Return (x, y) of the center of cell containing provided text 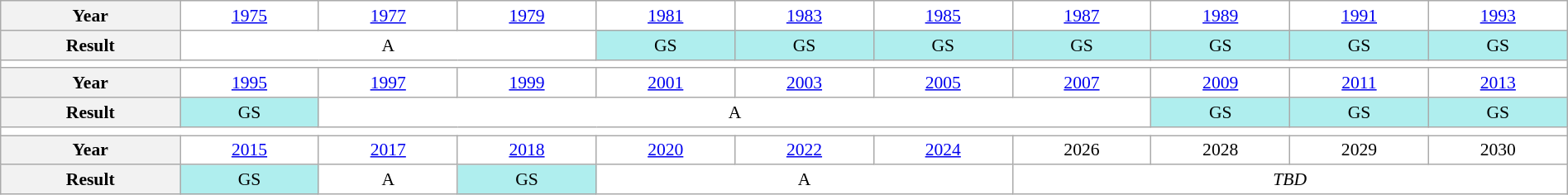
2011 (1360, 83)
2017 (388, 150)
2024 (943, 150)
2003 (805, 83)
1975 (250, 16)
2018 (527, 150)
1981 (666, 16)
1979 (527, 16)
2015 (250, 150)
1999 (527, 83)
2005 (943, 83)
2020 (666, 150)
1991 (1360, 16)
2030 (1498, 150)
1985 (943, 16)
1997 (388, 83)
1995 (250, 83)
1993 (1498, 16)
1987 (1082, 16)
TBD (1290, 180)
2028 (1221, 150)
1989 (1221, 16)
2001 (666, 83)
1977 (388, 16)
2026 (1082, 150)
2022 (805, 150)
1983 (805, 16)
2029 (1360, 150)
2009 (1221, 83)
2013 (1498, 83)
2007 (1082, 83)
